Provide the [X, Y] coordinate of the cell's center where the given text is located.  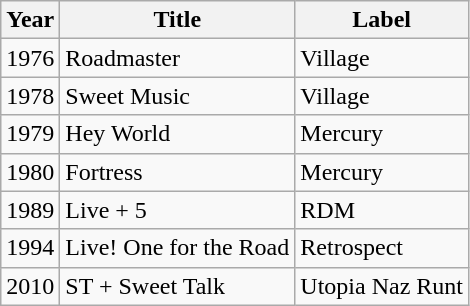
2010 [30, 286]
1989 [30, 210]
1976 [30, 58]
Label [382, 20]
Live! One for the Road [178, 248]
Year [30, 20]
1979 [30, 134]
RDM [382, 210]
Hey World [178, 134]
1980 [30, 172]
ST + Sweet Talk [178, 286]
Title [178, 20]
Retrospect [382, 248]
1994 [30, 248]
Sweet Music [178, 96]
1978 [30, 96]
Roadmaster [178, 58]
Fortress [178, 172]
Utopia Naz Runt [382, 286]
Live + 5 [178, 210]
